Determine the (x, y) coordinate at the center of the cell enclosing the given text.  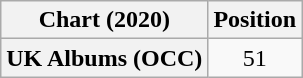
Position (255, 20)
Chart (2020) (104, 20)
51 (255, 58)
UK Albums (OCC) (104, 58)
